Search for the cell housing the specified text and yield its [x, y] center coordinate. 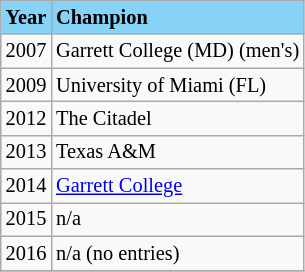
n/a [178, 219]
Garrett College [178, 186]
Texas A&M [178, 152]
2013 [26, 152]
2016 [26, 253]
2007 [26, 51]
2009 [26, 85]
Year [26, 17]
2015 [26, 219]
University of Miami (FL) [178, 85]
Champion [178, 17]
2014 [26, 186]
The Citadel [178, 118]
Garrett College (MD) (men's) [178, 51]
2012 [26, 118]
n/a (no entries) [178, 253]
